Provide the [X, Y] coordinate of the cell's center where the given text is located.  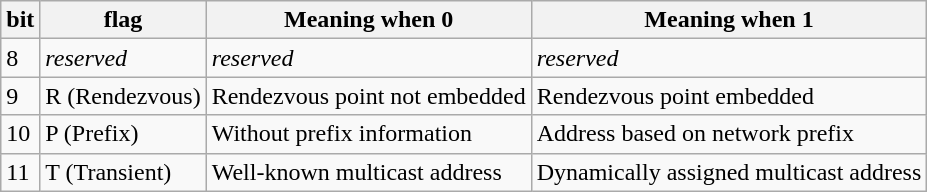
11 [20, 172]
Dynamically assigned multicast address [729, 172]
Rendezvous point embedded [729, 96]
9 [20, 96]
Address based on network prefix [729, 134]
T (Transient) [123, 172]
Meaning when 0 [368, 20]
Well-known multicast address [368, 172]
bit [20, 20]
R (Rendezvous) [123, 96]
Meaning when 1 [729, 20]
Without prefix information [368, 134]
Rendezvous point not embedded [368, 96]
flag [123, 20]
10 [20, 134]
8 [20, 58]
P (Prefix) [123, 134]
